Output the (X, Y) coordinate of the center of the cell containing the given text.  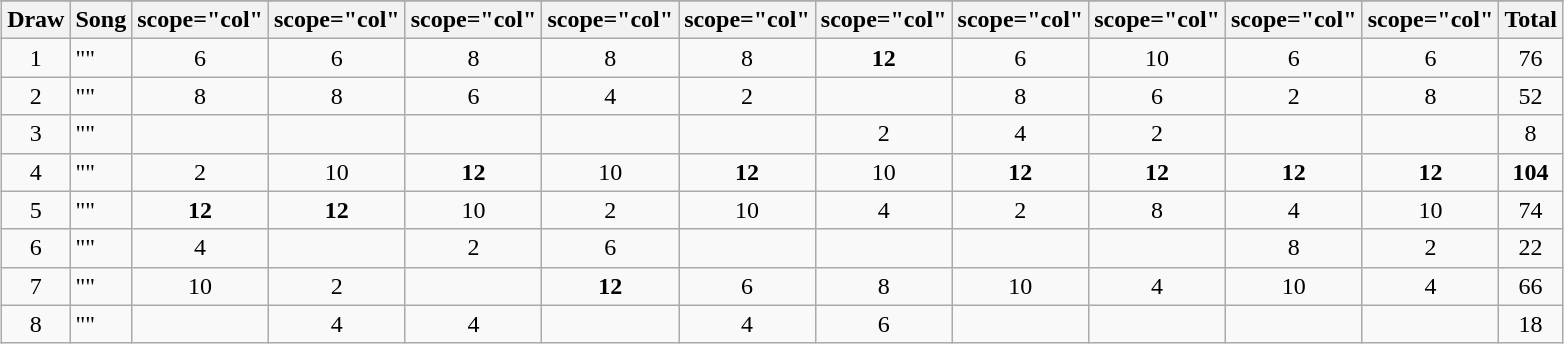
52 (1531, 96)
Draw (36, 20)
Total (1531, 20)
22 (1531, 248)
76 (1531, 58)
104 (1531, 172)
74 (1531, 210)
5 (36, 210)
7 (36, 286)
Song (101, 20)
66 (1531, 286)
18 (1531, 324)
3 (36, 134)
1 (36, 58)
